Return the (x, y) coordinate for the center point of the cell that contains the specified text.  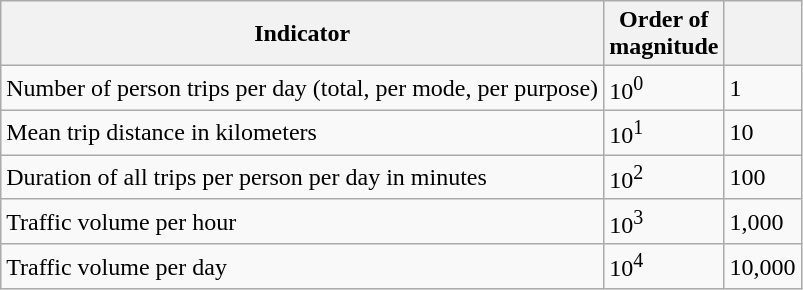
Traffic volume per hour (302, 222)
10,000 (762, 266)
Duration of all trips per person per day in minutes (302, 178)
104 (664, 266)
1,000 (762, 222)
103 (664, 222)
Mean trip distance in kilometers (302, 132)
Indicator (302, 34)
Traffic volume per day (302, 266)
102 (664, 178)
Number of person trips per day (total, per mode, per purpose) (302, 88)
10 (762, 132)
101 (664, 132)
1 (762, 88)
Order ofmagnitude (664, 34)
